Pinpoint the cell where the given text exists, returning its [X, Y] midpoint coordinate. 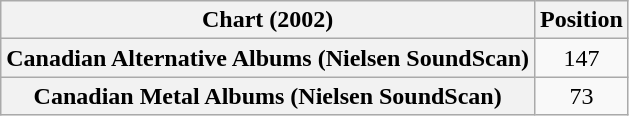
147 [582, 58]
Chart (2002) [268, 20]
Canadian Metal Albums (Nielsen SoundScan) [268, 96]
73 [582, 96]
Position [582, 20]
Canadian Alternative Albums (Nielsen SoundScan) [268, 58]
